Determine the (X, Y) coordinate at the center of the cell enclosing the given text.  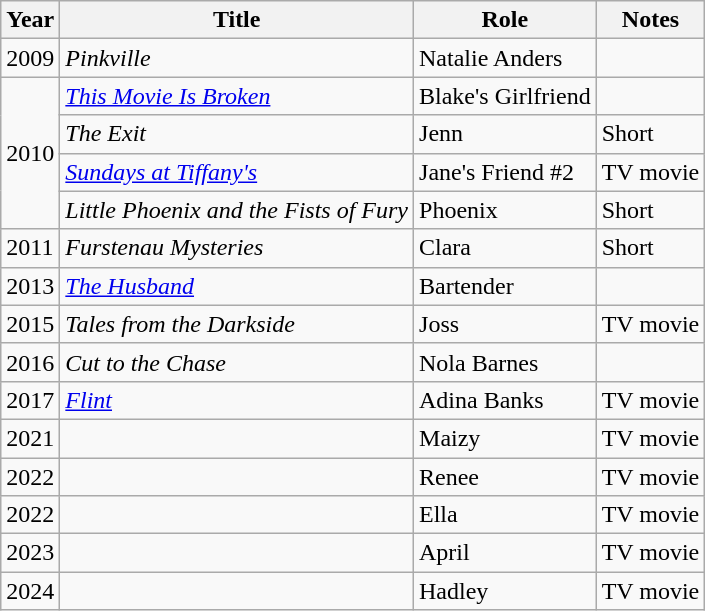
Tales from the Darkside (237, 324)
Phoenix (506, 210)
Joss (506, 324)
Jenn (506, 134)
2017 (30, 400)
Notes (650, 20)
2011 (30, 248)
2009 (30, 58)
Renee (506, 477)
Natalie Anders (506, 58)
This Movie Is Broken (237, 96)
2013 (30, 286)
Furstenau Mysteries (237, 248)
2023 (30, 553)
Jane's Friend #2 (506, 172)
The Exit (237, 134)
Ella (506, 515)
Cut to the Chase (237, 362)
Adina Banks (506, 400)
Blake's Girlfriend (506, 96)
Pinkville (237, 58)
Hadley (506, 591)
Little Phoenix and the Fists of Fury (237, 210)
Maizy (506, 438)
Clara (506, 248)
2016 (30, 362)
Nola Barnes (506, 362)
April (506, 553)
2024 (30, 591)
Sundays at Tiffany's (237, 172)
Role (506, 20)
Year (30, 20)
2015 (30, 324)
The Husband (237, 286)
2021 (30, 438)
Title (237, 20)
Flint (237, 400)
Bartender (506, 286)
2010 (30, 153)
